Find where the given text appears and provide that cell's center as (X, Y) coordinate. 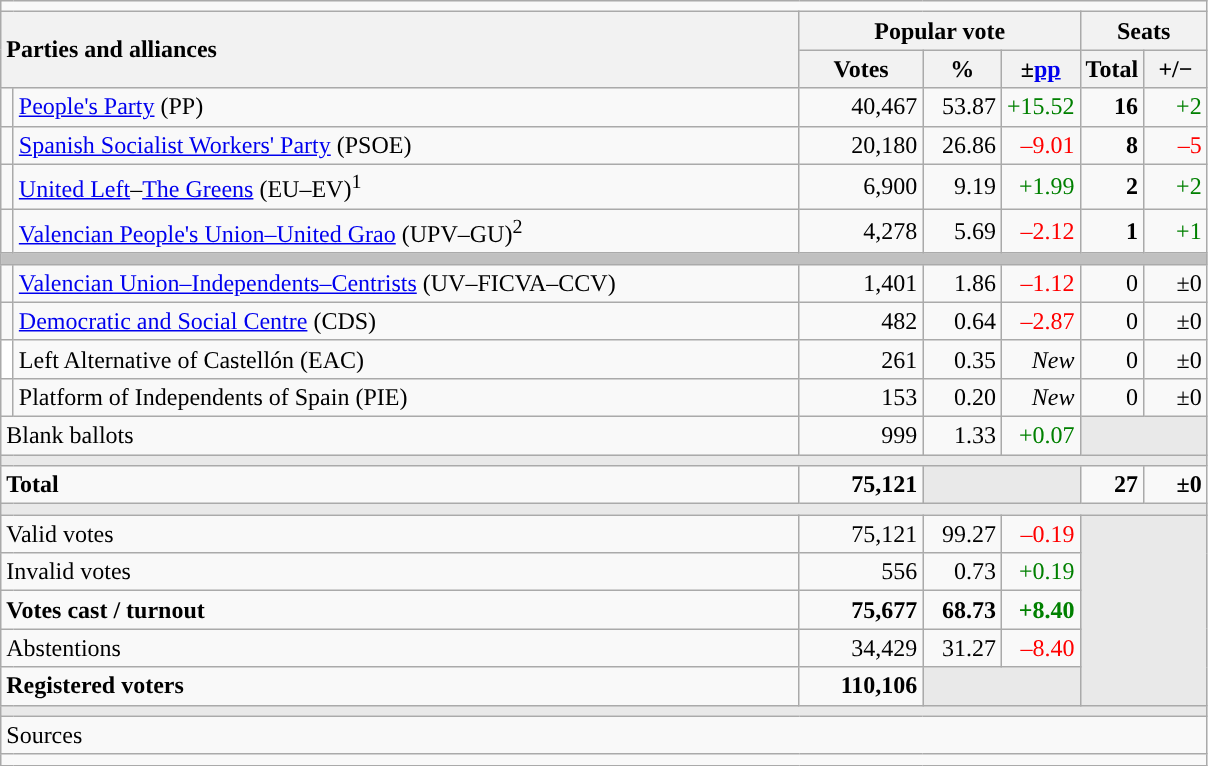
Spanish Socialist Workers' Party (PSOE) (406, 145)
+/− (1176, 69)
153 (861, 397)
±pp (1040, 69)
Abstentions (400, 648)
United Left–The Greens (EU–EV)1 (406, 186)
Invalid votes (400, 572)
999 (861, 435)
9.19 (962, 186)
4,278 (861, 232)
26.86 (962, 145)
16 (1112, 107)
Sources (604, 735)
–5 (1176, 145)
+0.19 (1040, 572)
People's Party (PP) (406, 107)
–1.12 (1040, 283)
31.27 (962, 648)
5.69 (962, 232)
Democratic and Social Centre (CDS) (406, 321)
% (962, 69)
Blank ballots (400, 435)
53.87 (962, 107)
–0.19 (1040, 534)
99.27 (962, 534)
Popular vote (940, 31)
2 (1112, 186)
Platform of Independents of Spain (PIE) (406, 397)
+15.52 (1040, 107)
261 (861, 359)
68.73 (962, 610)
Registered voters (400, 686)
27 (1112, 485)
6,900 (861, 186)
0.20 (962, 397)
482 (861, 321)
Votes (861, 69)
34,429 (861, 648)
Valid votes (400, 534)
Seats (1144, 31)
0.64 (962, 321)
556 (861, 572)
+1 (1176, 232)
8 (1112, 145)
Parties and alliances (400, 50)
0.73 (962, 572)
Valencian People's Union–United Grao (UPV–GU)2 (406, 232)
Left Alternative of Castellón (EAC) (406, 359)
110,106 (861, 686)
–2.12 (1040, 232)
Valencian Union–Independents–Centrists (UV–FICVA–CCV) (406, 283)
1.33 (962, 435)
1,401 (861, 283)
1.86 (962, 283)
1 (1112, 232)
0.35 (962, 359)
+8.40 (1040, 610)
–2.87 (1040, 321)
Votes cast / turnout (400, 610)
75,677 (861, 610)
40,467 (861, 107)
+1.99 (1040, 186)
–9.01 (1040, 145)
20,180 (861, 145)
–8.40 (1040, 648)
+0.07 (1040, 435)
